From the cell containing the given text, extract its center point as (X, Y) coordinate. 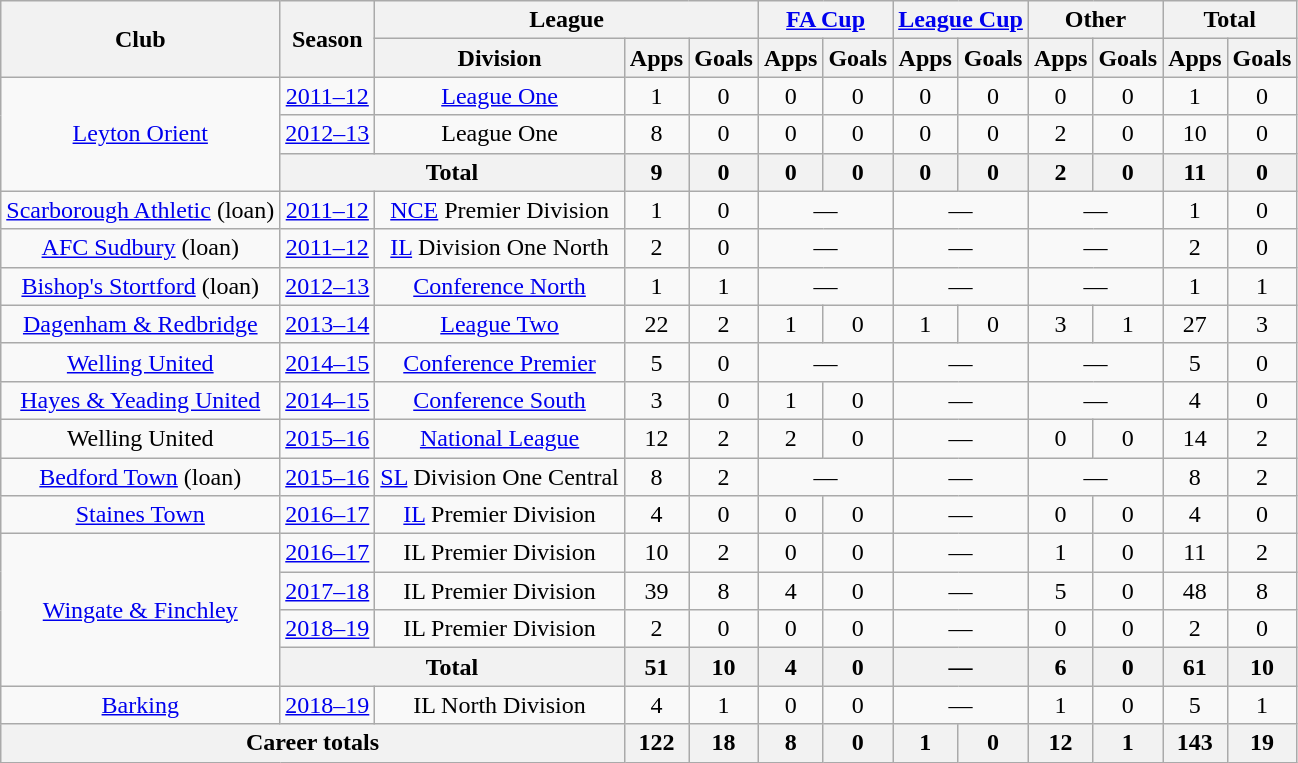
AFC Sudbury (loan) (140, 248)
League Two (500, 324)
Scarborough Athletic (loan) (140, 210)
19 (1262, 743)
61 (1195, 667)
Career totals (313, 743)
IL North Division (500, 705)
IL Division One North (500, 248)
122 (656, 743)
Bishop's Stortford (loan) (140, 286)
51 (656, 667)
Barking (140, 705)
League (567, 20)
National League (500, 438)
9 (656, 172)
39 (656, 591)
27 (1195, 324)
Hayes & Yeading United (140, 400)
League Cup (961, 20)
143 (1195, 743)
Season (328, 39)
SL Division One Central (500, 477)
Wingate & Finchley (140, 610)
Other (1095, 20)
6 (1060, 667)
48 (1195, 591)
Conference South (500, 400)
Dagenham & Redbridge (140, 324)
Bedford Town (loan) (140, 477)
Staines Town (140, 515)
Conference Premier (500, 362)
FA Cup (825, 20)
14 (1195, 438)
22 (656, 324)
18 (724, 743)
Conference North (500, 286)
2013–14 (328, 324)
Club (140, 39)
NCE Premier Division (500, 210)
Division (500, 58)
Leyton Orient (140, 134)
2017–18 (328, 591)
